Search for the cell housing the specified text and yield its [X, Y] center coordinate. 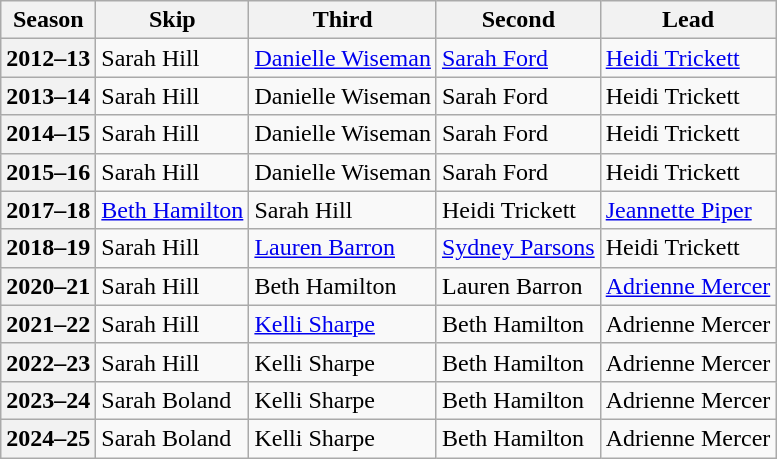
2021–22 [48, 324]
Season [48, 20]
2015–16 [48, 172]
2024–25 [48, 438]
2012–13 [48, 58]
2023–24 [48, 400]
2022–23 [48, 362]
Lead [688, 20]
Sydney Parsons [518, 248]
2018–19 [48, 248]
Jeannette Piper [688, 210]
2020–21 [48, 286]
2014–15 [48, 134]
Third [343, 20]
2013–14 [48, 96]
Second [518, 20]
2017–18 [48, 210]
Skip [172, 20]
